Determine the [X, Y] coordinate at the center of the cell enclosing the given text.  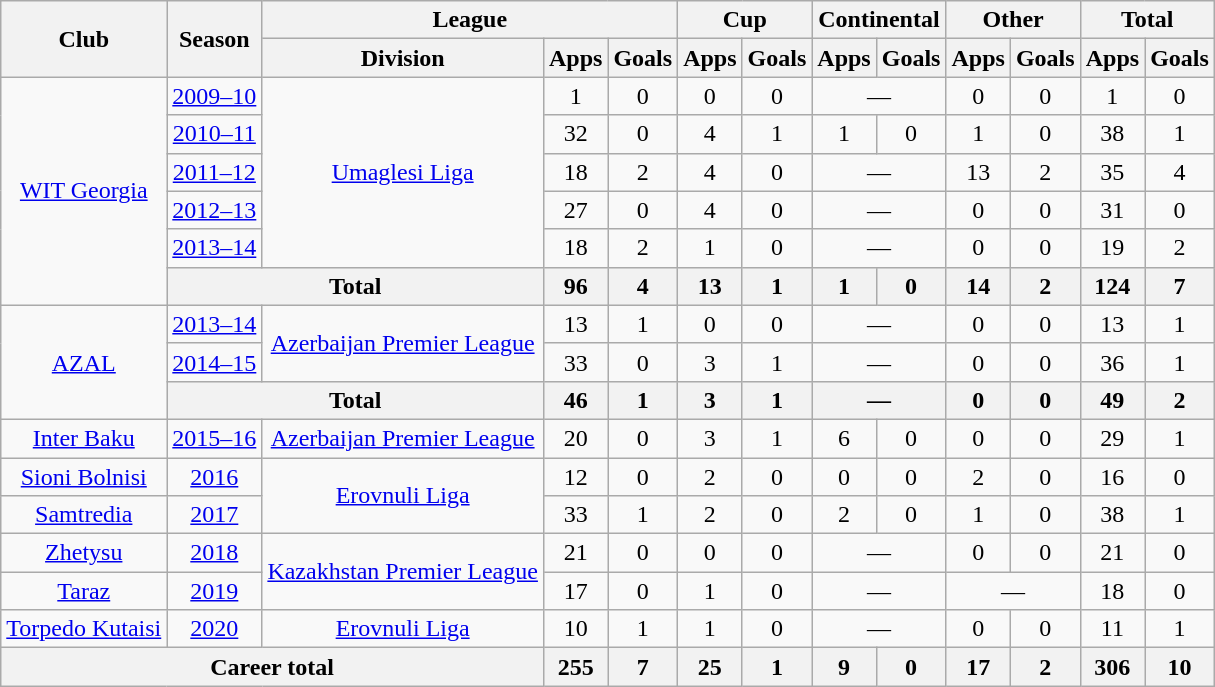
306 [1112, 667]
2009–10 [214, 96]
255 [575, 667]
Torpedo Kutaisi [84, 629]
11 [1112, 629]
2016 [214, 477]
31 [1112, 210]
46 [575, 400]
Samtredia [84, 515]
Other [1013, 20]
Club [84, 39]
36 [1112, 362]
2017 [214, 515]
2018 [214, 553]
Taraz [84, 591]
12 [575, 477]
Kazakhstan Premier League [403, 572]
Season [214, 39]
Continental [879, 20]
AZAL [84, 362]
2011–12 [214, 172]
14 [978, 286]
Zhetysu [84, 553]
2020 [214, 629]
2014–15 [214, 362]
2015–16 [214, 438]
League [470, 20]
Division [403, 58]
27 [575, 210]
6 [844, 438]
32 [575, 134]
19 [1112, 248]
35 [1112, 172]
2012–13 [214, 210]
20 [575, 438]
29 [1112, 438]
49 [1112, 400]
Umaglesi Liga [403, 172]
96 [575, 286]
9 [844, 667]
16 [1112, 477]
Inter Baku [84, 438]
124 [1112, 286]
WIT Georgia [84, 191]
2010–11 [214, 134]
2019 [214, 591]
Sioni Bolnisi [84, 477]
Cup [745, 20]
25 [710, 667]
Career total [272, 667]
